Provide the (X, Y) coordinate of the cell's center where the given text is located.  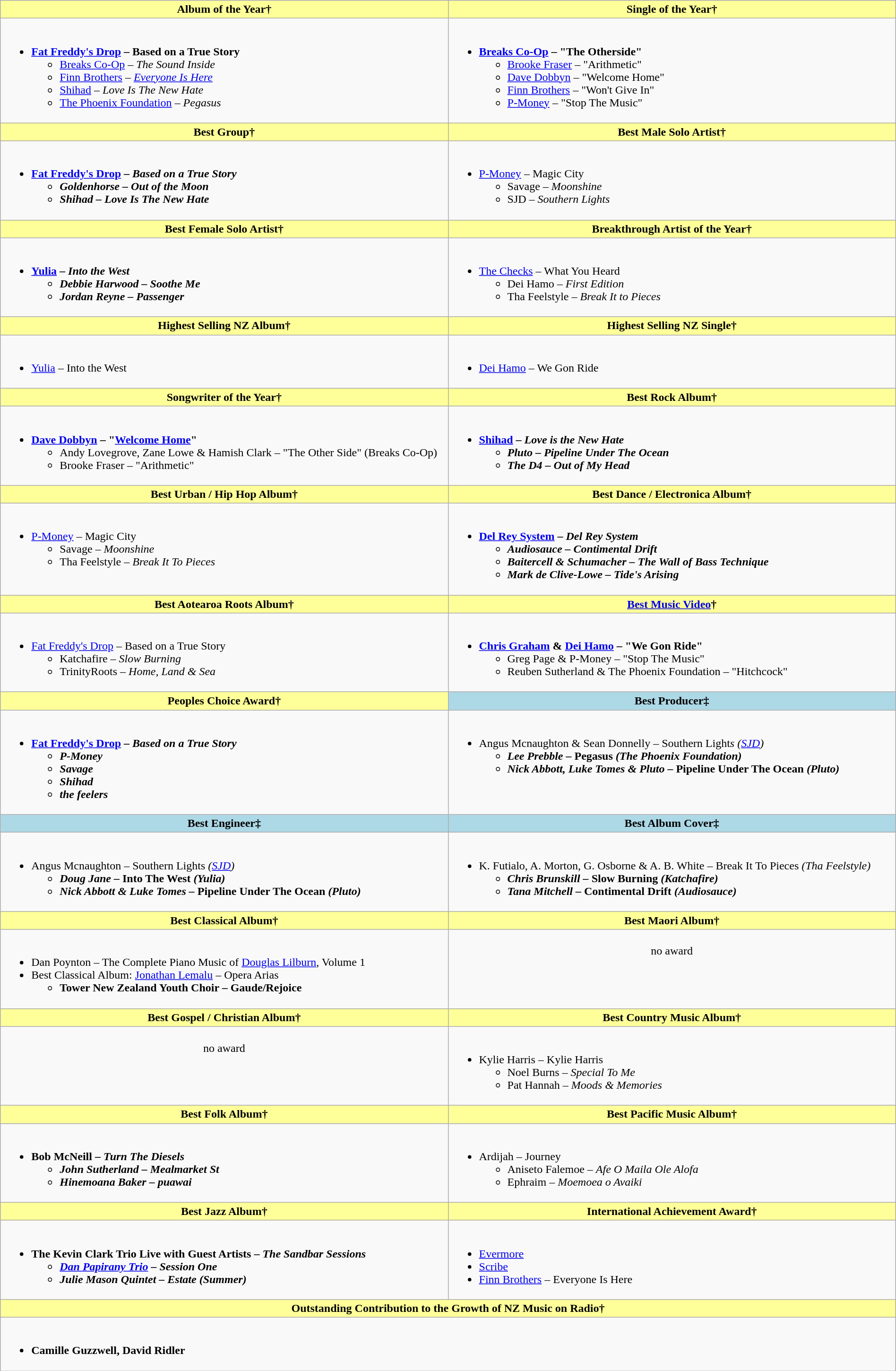
Best Engineer‡ (224, 824)
Fat Freddy's Drop – Based on a True StoryGoldenhorse – Out of the MoonShihad – Love Is The New Hate (224, 181)
Outstanding Contribution to the Growth of NZ Music on Radio† (448, 1308)
Best Folk Album† (224, 1114)
Best Producer‡ (672, 701)
Chris Graham & Dei Hamo – "We Gon Ride"Greg Page & P-Money – "Stop The Music"Reuben Sutherland & The Phoenix Foundation – "Hitchcock" (672, 652)
Fat Freddy's Drop – Based on a True StoryP-MoneySavageShihadthe feelers (224, 762)
Yulia – Into the West (224, 361)
Best Dance / Electronica Album† (672, 494)
Best Male Solo Artist† (672, 132)
P-Money – Magic CitySavage – MoonshineTha Feelstyle – Break It To Pieces (224, 549)
Ardijah – JourneyAniseto Falemoe – Afe O Maila Ole AlofaEphraim – Moemoea o Avaiki (672, 1163)
Bob McNeill – Turn The DieselsJohn Sutherland – Mealmarket StHinemoana Baker – puawai (224, 1163)
Breakthrough Artist of the Year† (672, 229)
Best Pacific Music Album† (672, 1114)
Del Rey System – Del Rey SystemAudiosauce – Contimental DriftBaitercell & Schumacher – The Wall of Bass TechniqueMark de Clive-Lowe – Tide's Arising (672, 549)
Album of the Year† (224, 9)
Best Maori Album† (672, 920)
Best Country Music Album† (672, 1017)
The Kevin Clark Trio Live with Guest Artists – The Sandbar SessionsDan Papirany Trio – Session OneJulie Mason Quintet – Estate (Summer) (224, 1259)
Best Aotearoa Roots Album† (224, 604)
Best Urban / Hip Hop Album† (224, 494)
Dei Hamo – We Gon Ride (672, 361)
Best Rock Album† (672, 397)
Yulia – Into the WestDebbie Harwood – Soothe MeJordan Reyne – Passenger (224, 277)
Single of the Year† (672, 9)
Angus Mcnaughton – Southern Lights (SJD)Doug Jane – Into The West (Yulia)Nick Abbott & Luke Tomes – Pipeline Under The Ocean (Pluto) (224, 872)
Best Group† (224, 132)
EvermoreScribeFinn Brothers – Everyone Is Here (672, 1259)
Kylie Harris – Kylie HarrisNoel Burns – Special To MePat Hannah – Moods & Memories (672, 1066)
The Checks – What You HeardDei Hamo – First EditionTha Feelstyle – Break It to Pieces (672, 277)
Best Classical Album† (224, 920)
Best Jazz Album† (224, 1211)
Dave Dobbyn – "Welcome Home"Andy Lovegrove, Zane Lowe & Hamish Clark – "The Other Side" (Breaks Co-Op)Brooke Fraser – "Arithmetic" (224, 445)
Fat Freddy's Drop – Based on a True StoryKatchafire – Slow BurningTrinityRoots – Home, Land & Sea (224, 652)
Best Music Video† (672, 604)
Best Female Solo Artist† (224, 229)
Best Album Cover‡ (672, 824)
Highest Selling NZ Album† (224, 326)
Highest Selling NZ Single† (672, 326)
Shihad – Love is the New HatePluto – Pipeline Under The OceanThe D4 – Out of My Head (672, 445)
P-Money – Magic CitySavage – MoonshineSJD – Southern Lights (672, 181)
Best Gospel / Christian Album† (224, 1017)
Camille Guzzwell, David Ridler (448, 1344)
International Achievement Award† (672, 1211)
Songwriter of the Year† (224, 397)
Breaks Co-Op – "The Otherside"Brooke Fraser – "Arithmetic"Dave Dobbyn – "Welcome Home"Finn Brothers – "Won't Give In"P-Money – "Stop The Music" (672, 71)
Peoples Choice Award† (224, 701)
